Return the [x, y] coordinate for the center point of the cell that contains the specified text.  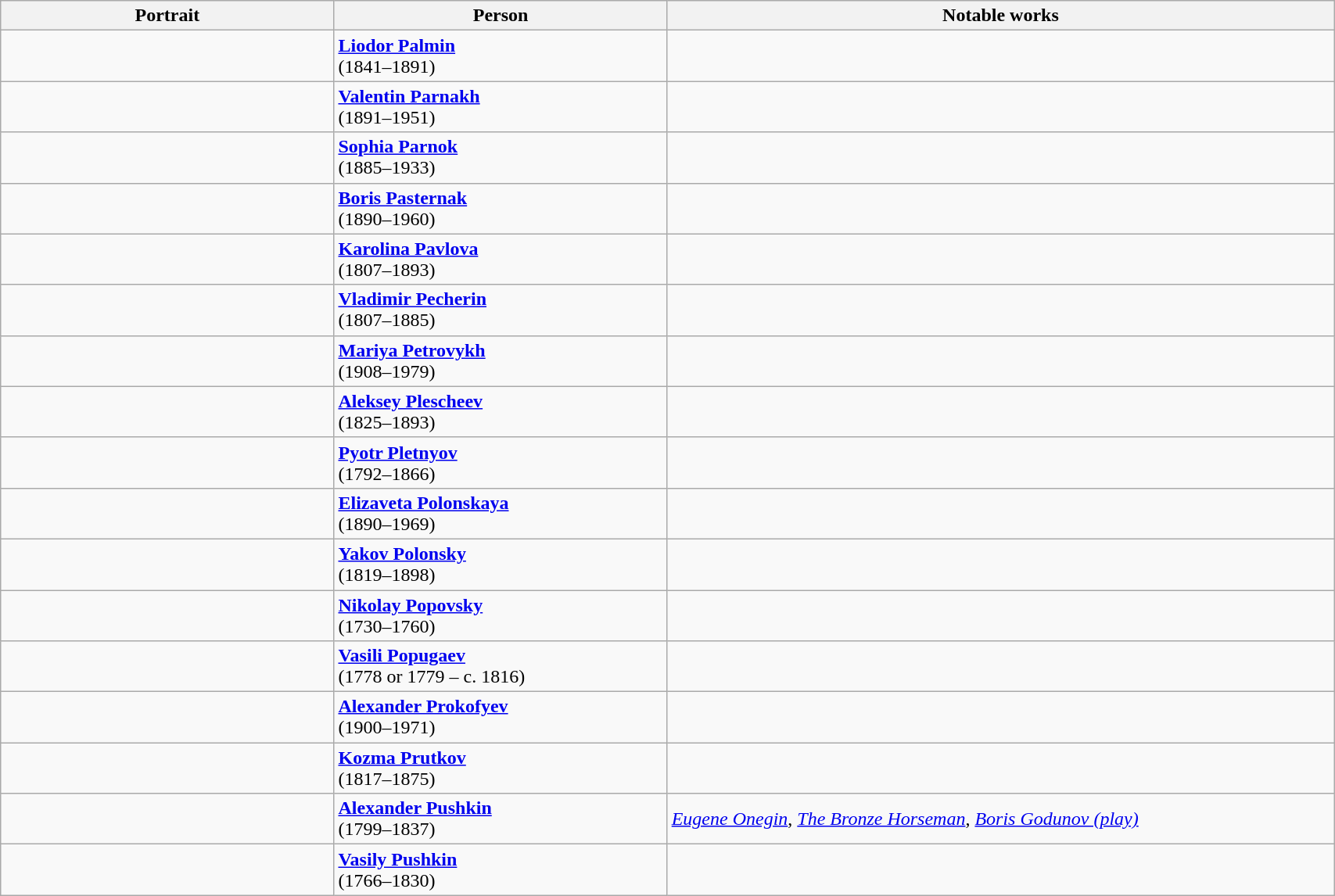
Portrait [167, 16]
Karolina Pavlova (1807–1893) [501, 260]
Liodor Palmin (1841–1891) [501, 56]
Person [501, 16]
Aleksey Plescheev (1825–1893) [501, 411]
Kozma Prutkov (1817–1875) [501, 768]
Pyotr Pletnyov (1792–1866) [501, 463]
Nikolay Popovsky (1730–1760) [501, 615]
Eugene Onegin, The Bronze Horseman, Boris Godunov (play) [1000, 819]
Notable works [1000, 16]
Valentin Parnakh (1891–1951) [501, 106]
Sophia Parnok (1885–1933) [501, 158]
Vladimir Pecherin (1807–1885) [501, 310]
Elizaveta Polonskaya (1890–1969) [501, 513]
Alexander Prokofyev (1900–1971) [501, 718]
Mariya Petrovykh (1908–1979) [501, 361]
Yakov Polonsky (1819–1898) [501, 564]
Vasily Pushkin (1766–1830) [501, 869]
Alexander Pushkin (1799–1837) [501, 819]
Boris Pasternak (1890–1960) [501, 208]
Vasili Popugaev (1778 or 1779 – c. 1816) [501, 666]
